Output the (x, y) coordinate of the center of the cell containing the given text.  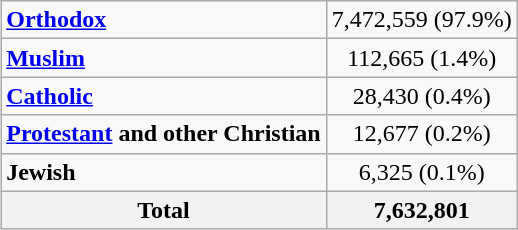
7,472,559 (97.9%) (422, 20)
12,677 (0.2%) (422, 134)
Total (164, 210)
6,325 (0.1%) (422, 172)
7,632,801 (422, 210)
Orthodox (164, 20)
Muslim (164, 58)
Protestant and other Christian (164, 134)
28,430 (0.4%) (422, 96)
Jewish (164, 172)
Catholic (164, 96)
112,665 (1.4%) (422, 58)
